Determine the [X, Y] coordinate at the center of the cell enclosing the given text.  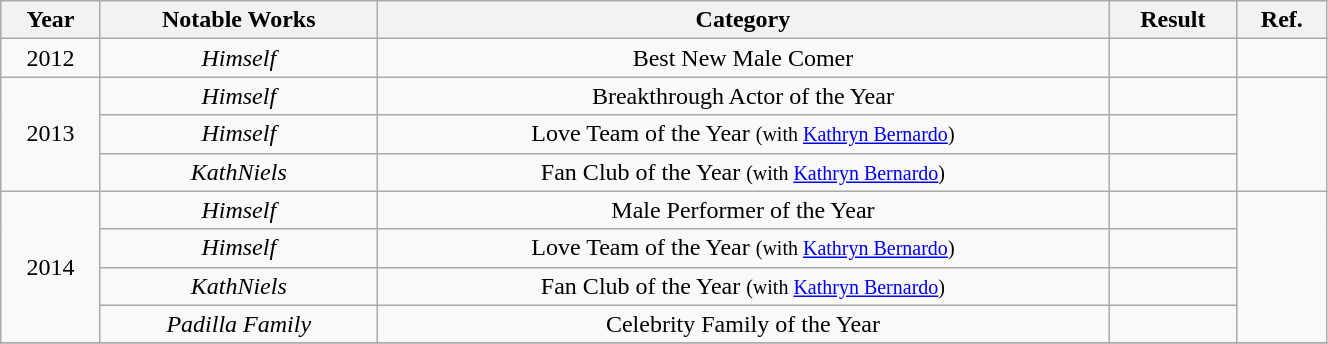
Male Performer of the Year [742, 210]
Notable Works [238, 20]
Ref. [1282, 20]
Celebrity Family of the Year [742, 324]
Category [742, 20]
Best New Male Comer [742, 58]
2014 [50, 267]
2013 [50, 134]
Padilla Family [238, 324]
Breakthrough Actor of the Year [742, 96]
Result [1174, 20]
2012 [50, 58]
Year [50, 20]
